Scan for the cell matching the given text and deliver its (X, Y) coordinate at center. 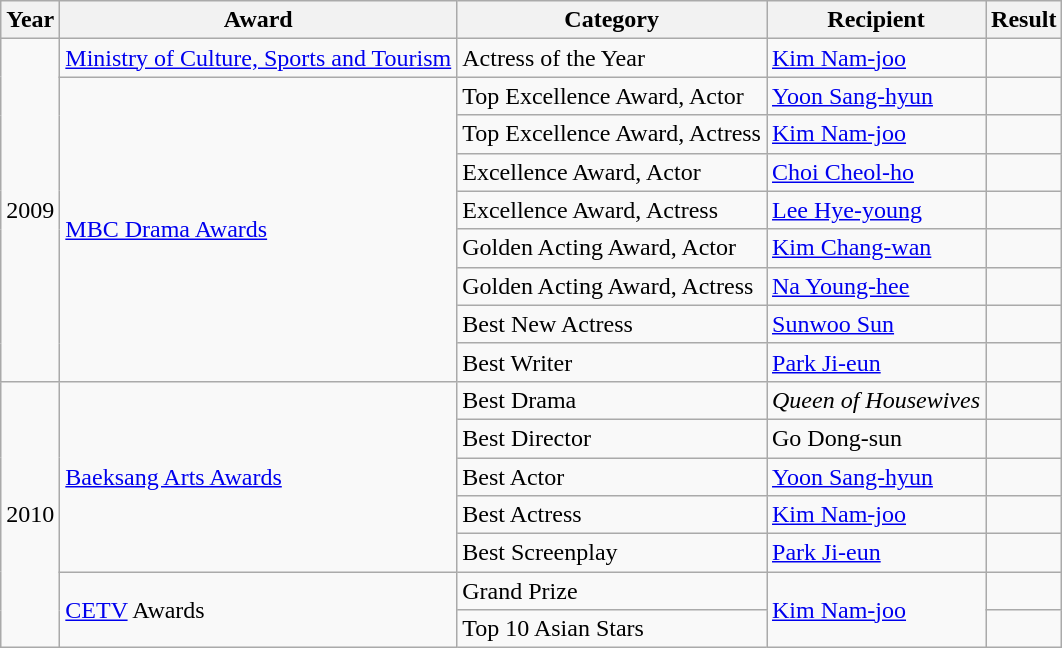
Go Dong-sun (876, 438)
Ministry of Culture, Sports and Tourism (258, 58)
CETV Awards (258, 610)
Excellence Award, Actor (612, 172)
Category (612, 20)
2009 (30, 210)
Year (30, 20)
Award (258, 20)
Actress of the Year (612, 58)
Lee Hye-young (876, 210)
Grand Prize (612, 591)
Choi Cheol-ho (876, 172)
Baeksang Arts Awards (258, 476)
Best Director (612, 438)
Best Actress (612, 515)
Na Young-hee (876, 286)
Top 10 Asian Stars (612, 629)
Excellence Award, Actress (612, 210)
Best Screenplay (612, 553)
Golden Acting Award, Actor (612, 248)
Top Excellence Award, Actress (612, 134)
Recipient (876, 20)
Best New Actress (612, 324)
Best Drama (612, 400)
Queen of Housewives (876, 400)
Golden Acting Award, Actress (612, 286)
Result (1024, 20)
Best Writer (612, 362)
Kim Chang-wan (876, 248)
Sunwoo Sun (876, 324)
Best Actor (612, 477)
MBC Drama Awards (258, 229)
Top Excellence Award, Actor (612, 96)
2010 (30, 514)
